Output the [x, y] coordinate of the center of the cell containing the given text.  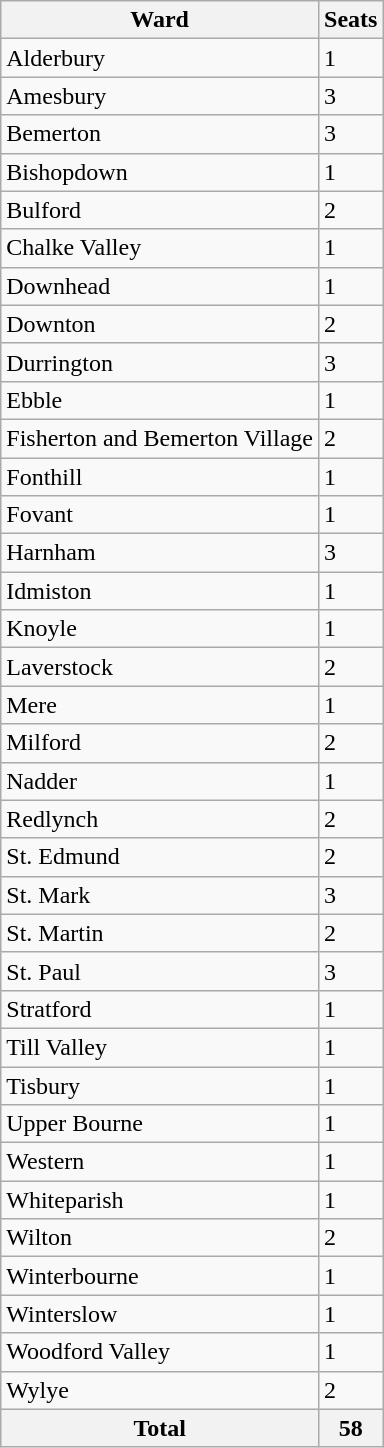
Nadder [160, 781]
Whiteparish [160, 1200]
Alderbury [160, 58]
Bemerton [160, 134]
Laverstock [160, 667]
St. Paul [160, 971]
Fonthill [160, 477]
Till Valley [160, 1047]
Ebble [160, 400]
Redlynch [160, 819]
St. Mark [160, 895]
Knoyle [160, 629]
Woodford Valley [160, 1352]
Milford [160, 743]
Fovant [160, 515]
Ward [160, 20]
Bishopdown [160, 172]
Western [160, 1162]
Harnham [160, 553]
Stratford [160, 1009]
58 [351, 1428]
Seats [351, 20]
Tisbury [160, 1085]
Bulford [160, 210]
Downton [160, 324]
Winterbourne [160, 1276]
Idmiston [160, 591]
Total [160, 1428]
Downhead [160, 286]
Chalke Valley [160, 248]
Amesbury [160, 96]
Mere [160, 705]
Upper Bourne [160, 1124]
Wylye [160, 1390]
Wilton [160, 1238]
St. Martin [160, 933]
Fisherton and Bemerton Village [160, 438]
St. Edmund [160, 857]
Winterslow [160, 1314]
Durrington [160, 362]
